Scan for the cell matching the given text and deliver its (X, Y) coordinate at center. 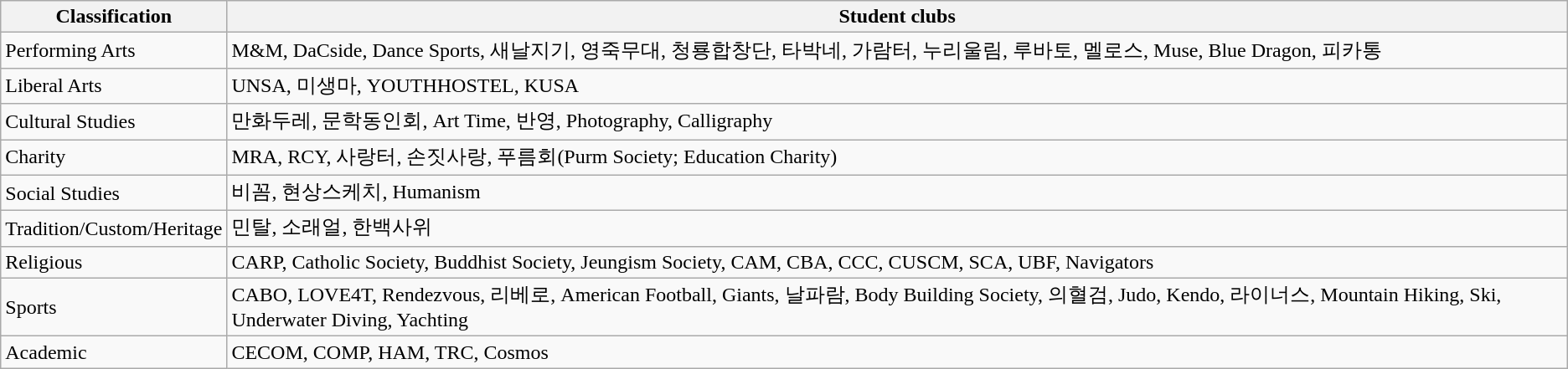
Liberal Arts (114, 85)
CARP, Catholic Society, Buddhist Society, Jeungism Society, CAM, CBA, CCC, CUSCM, SCA, UBF, Navigators (897, 262)
MRA, RCY, 사랑터, 손짓사랑, 푸름회(Purm Society; Education Charity) (897, 157)
비꼼, 현상스케치, Humanism (897, 192)
민탈, 소래얼, 한백사위 (897, 229)
Performing Arts (114, 50)
CECOM, COMP, HAM, TRC, Cosmos (897, 352)
Student clubs (897, 17)
Classification (114, 17)
Sports (114, 307)
M&M, DaCside, Dance Sports, 새날지기, 영죽무대, 청룡합창단, 타박네, 가람터, 누리울림, 루바토, 멜로스, Muse, Blue Dragon, 피카통 (897, 50)
Tradition/Custom/Heritage (114, 229)
Academic (114, 352)
만화두레, 문학동인회, Art Time, 반영, Photography, Calligraphy (897, 122)
Charity (114, 157)
Cultural Studies (114, 122)
Social Studies (114, 192)
Religious (114, 262)
UNSA, 미생마, YOUTHHOSTEL, KUSA (897, 85)
